Capture the cell that displays the provided text and extract its (x, y) central coordinate. 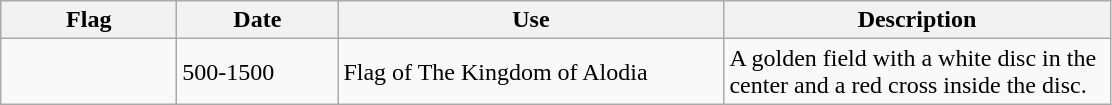
Description (917, 20)
Date (258, 20)
Flag of The Kingdom of Alodia (531, 72)
Use (531, 20)
500-1500 (258, 72)
A golden field with a white disc in the center and a red cross inside the disc. (917, 72)
Flag (89, 20)
